Determine the (x, y) coordinate at the center of the cell enclosing the given text.  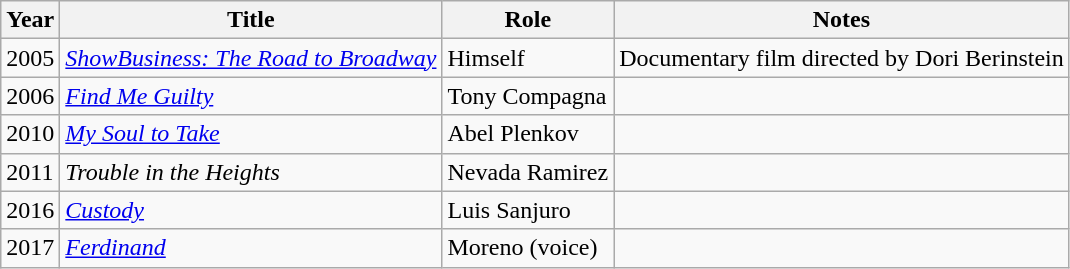
2016 (30, 210)
My Soul to Take (251, 134)
2017 (30, 248)
Moreno (voice) (528, 248)
Himself (528, 58)
Nevada Ramirez (528, 172)
Documentary film directed by Dori Berinstein (842, 58)
2005 (30, 58)
2011 (30, 172)
Trouble in the Heights (251, 172)
Ferdinand (251, 248)
Find Me Guilty (251, 96)
2006 (30, 96)
2010 (30, 134)
Notes (842, 20)
Role (528, 20)
Year (30, 20)
ShowBusiness: The Road to Broadway (251, 58)
Tony Compagna (528, 96)
Luis Sanjuro (528, 210)
Title (251, 20)
Abel Plenkov (528, 134)
Custody (251, 210)
